Detect which cell encompasses the target text, then output its (X, Y) center coordinate. 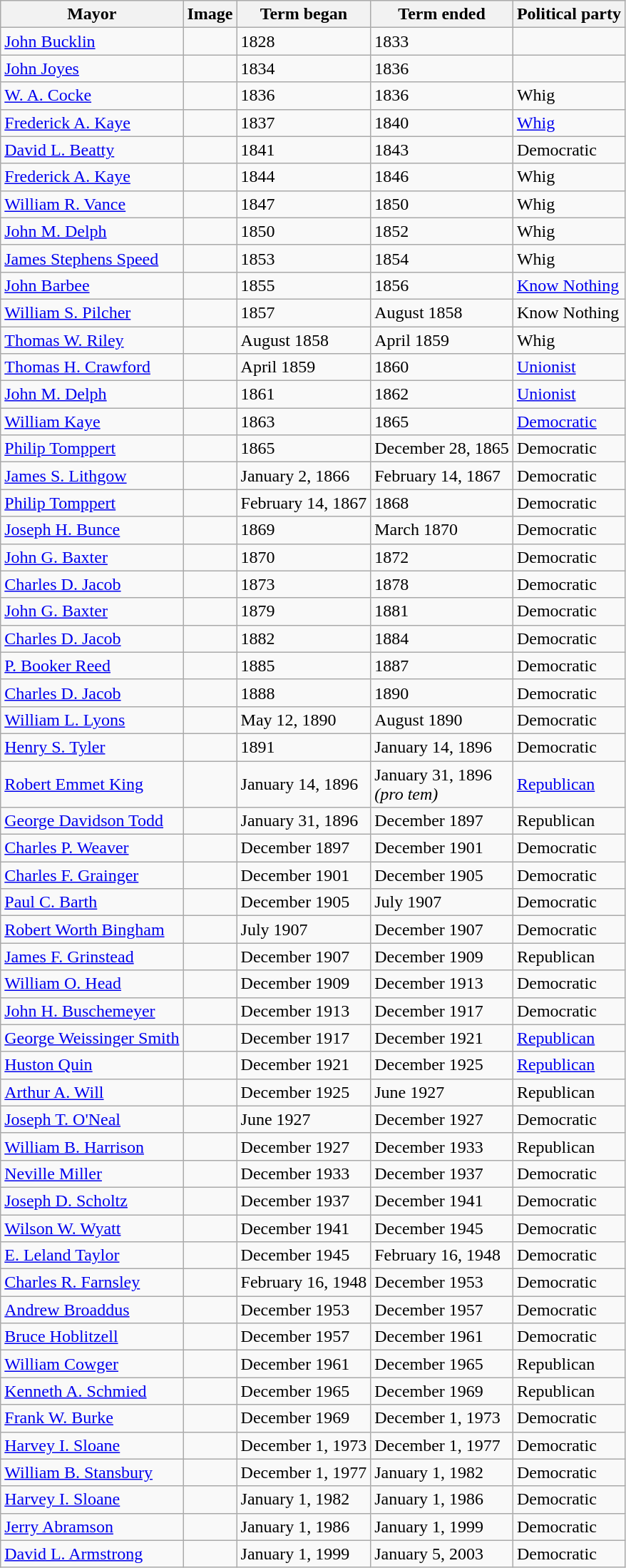
1888 (304, 693)
1878 (442, 584)
1847 (304, 204)
Andrew Broaddus (92, 1310)
1884 (442, 638)
Paul C. Barth (92, 902)
Term began (304, 14)
John Joyes (92, 68)
James Stephens Speed (92, 258)
John Barbee (92, 285)
1879 (304, 611)
1840 (442, 123)
1881 (442, 611)
1844 (304, 177)
Term ended (442, 14)
Thomas H. Crawford (92, 367)
William O. Head (92, 984)
Arthur A. Will (92, 1092)
Kenneth A. Schmied (92, 1391)
David L. Beatty (92, 150)
Charles P. Weaver (92, 848)
1854 (442, 258)
1885 (304, 666)
August 1890 (442, 720)
James S. Lithgow (92, 476)
Joseph H. Bunce (92, 530)
December 28, 1865 (442, 449)
May 12, 1890 (304, 720)
Bruce Hoblitzell (92, 1337)
William S. Pilcher (92, 312)
January 31, 1896 (304, 821)
Charles R. Farnsley (92, 1283)
P. Booker Reed (92, 666)
January 31, 1896(pro tem) (442, 783)
Political party (569, 14)
Robert Emmet King (92, 783)
William L. Lyons (92, 720)
E. Leland Taylor (92, 1256)
Neville Miller (92, 1174)
William Kaye (92, 422)
Joseph T. O'Neal (92, 1119)
George Weissinger Smith (92, 1038)
1887 (442, 666)
Image (210, 14)
James F. Grinstead (92, 957)
Wilson W. Wyatt (92, 1228)
Huston Quin (92, 1065)
1855 (304, 285)
1857 (304, 312)
Mayor (92, 14)
1834 (304, 68)
Henry S. Tyler (92, 747)
Robert Worth Bingham (92, 930)
David L. Armstrong (92, 1554)
1828 (304, 41)
1873 (304, 584)
Thomas W. Riley (92, 340)
1872 (442, 557)
1870 (304, 557)
1861 (304, 394)
John H. Buschemeyer (92, 1011)
March 1870 (442, 530)
George Davidson Todd (92, 821)
William B. Harrison (92, 1146)
1843 (442, 150)
1846 (442, 177)
1841 (304, 150)
January 2, 1866 (304, 476)
1890 (442, 693)
1837 (304, 123)
W. A. Cocke (92, 96)
1856 (442, 285)
William R. Vance (92, 204)
1853 (304, 258)
Joseph D. Scholtz (92, 1201)
William B. Stansbury (92, 1472)
Charles F. Grainger (92, 875)
1869 (304, 530)
1891 (304, 747)
January 5, 2003 (442, 1554)
1852 (442, 231)
1868 (442, 503)
John Bucklin (92, 41)
1860 (442, 367)
1833 (442, 41)
William Cowger (92, 1364)
Jerry Abramson (92, 1527)
1863 (304, 422)
1882 (304, 638)
Frank W. Burke (92, 1418)
1862 (442, 394)
